From the cell containing the given text, extract its center point as (X, Y) coordinate. 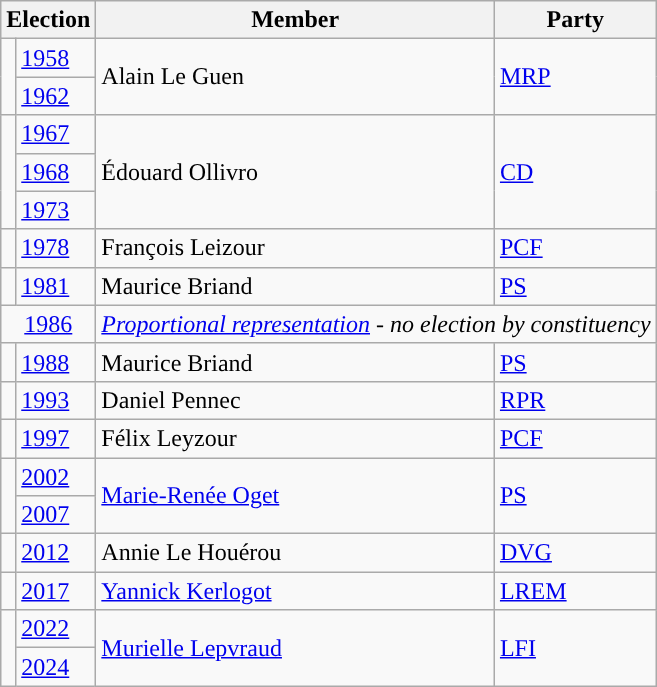
2007 (56, 515)
Félix Leyzour (296, 438)
2012 (56, 553)
Yannick Kerlogot (296, 591)
2024 (56, 667)
Proportional representation - no election by constituency (376, 324)
Murielle Lepvraud (296, 648)
1962 (56, 96)
Édouard Ollivro (296, 172)
François Leizour (296, 248)
1978 (56, 248)
Marie-Renée Oget (296, 496)
LREM (575, 591)
1986 (48, 324)
Election (48, 20)
1968 (56, 172)
1973 (56, 210)
2002 (56, 477)
Party (575, 20)
Alain Le Guen (296, 77)
Member (296, 20)
MRP (575, 77)
LFI (575, 648)
2017 (56, 591)
1997 (56, 438)
RPR (575, 400)
1993 (56, 400)
1988 (56, 362)
Annie Le Houérou (296, 553)
Daniel Pennec (296, 400)
1967 (56, 134)
DVG (575, 553)
1981 (56, 286)
2022 (56, 629)
1958 (56, 58)
CD (575, 172)
